Return the (X, Y) coordinate for the center point of the cell that contains the specified text.  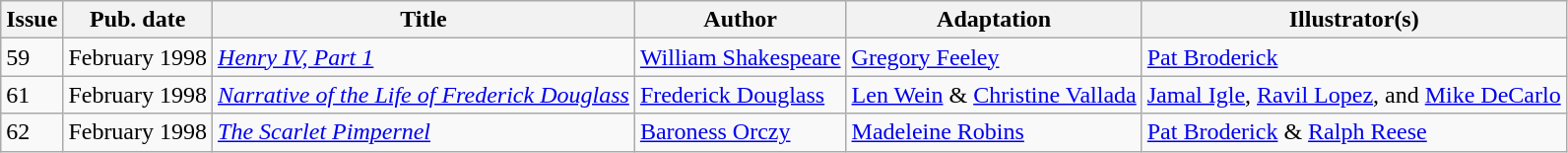
Illustrator(s) (1353, 20)
Frederick Douglass (741, 95)
Title (424, 20)
Issue (32, 20)
Pub. date (138, 20)
Madeleine Robins (994, 132)
Gregory Feeley (994, 57)
Author (741, 20)
Jamal Igle, Ravil Lopez, and Mike DeCarlo (1353, 95)
William Shakespeare (741, 57)
59 (32, 57)
Adaptation (994, 20)
The Scarlet Pimpernel (424, 132)
62 (32, 132)
Henry IV, Part 1 (424, 57)
Pat Broderick (1353, 57)
61 (32, 95)
Narrative of the Life of Frederick Douglass (424, 95)
Baroness Orczy (741, 132)
Len Wein & Christine Vallada (994, 95)
Pat Broderick & Ralph Reese (1353, 132)
